Return [X, Y] of the center of cell containing provided text 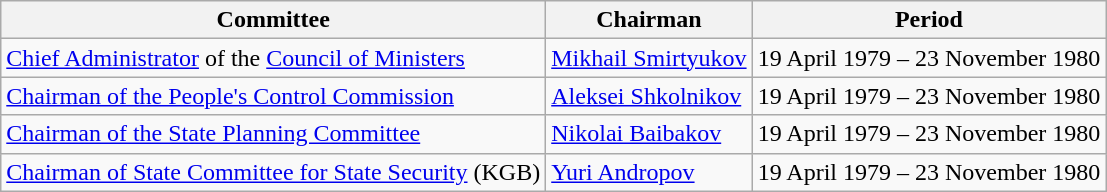
Aleksei Shkolnikov [649, 96]
Chairman of the People's Control Commission [274, 96]
Mikhail Smirtyukov [649, 58]
Chairman [649, 20]
Chairman of State Committee for State Security (KGB) [274, 172]
Period [929, 20]
Committee [274, 20]
Chief Administrator of the Council of Ministers [274, 58]
Yuri Andropov [649, 172]
Nikolai Baibakov [649, 134]
Chairman of the State Planning Committee [274, 134]
